Return the (X, Y) coordinate for the center point of the cell that contains the specified text.  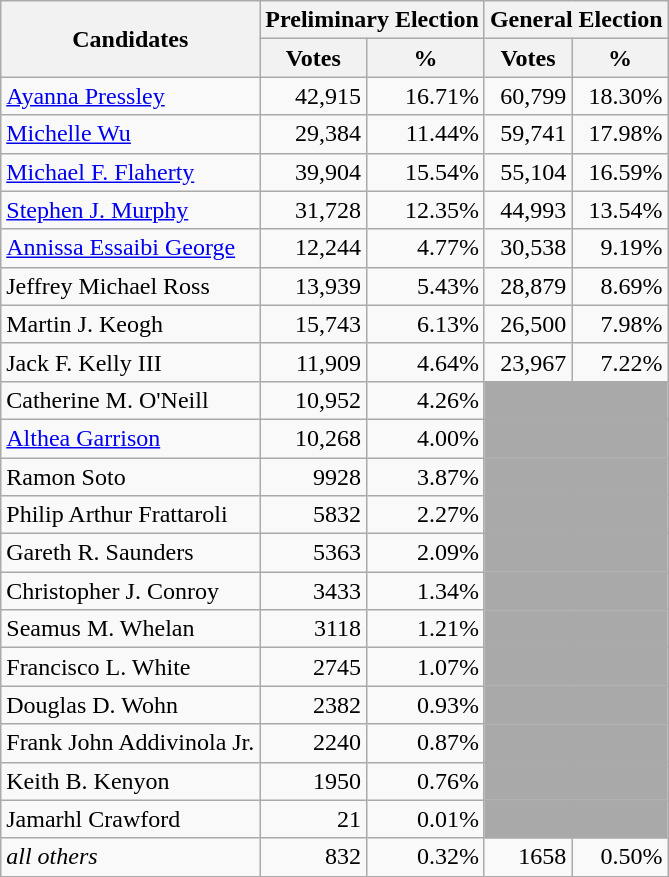
0.01% (426, 819)
Annissa Essaibi George (130, 248)
13,939 (314, 286)
Christopher J. Conroy (130, 591)
1.07% (426, 667)
12,244 (314, 248)
10,952 (314, 400)
3433 (314, 591)
2.09% (426, 553)
Jamarhl Crawford (130, 819)
1950 (314, 781)
Althea Garrison (130, 438)
1658 (528, 857)
Preliminary Election (372, 20)
7.22% (620, 362)
30,538 (528, 248)
4.77% (426, 248)
0.32% (426, 857)
8.69% (620, 286)
Ayanna Pressley (130, 96)
17.98% (620, 134)
39,904 (314, 172)
Jeffrey Michael Ross (130, 286)
0.93% (426, 705)
31,728 (314, 210)
23,967 (528, 362)
0.76% (426, 781)
5.43% (426, 286)
13.54% (620, 210)
Ramon Soto (130, 477)
7.98% (620, 324)
0.50% (620, 857)
21 (314, 819)
3.87% (426, 477)
4.26% (426, 400)
Candidates (130, 39)
15,743 (314, 324)
Michelle Wu (130, 134)
Seamus M. Whelan (130, 629)
832 (314, 857)
16.71% (426, 96)
1.34% (426, 591)
3118 (314, 629)
0.87% (426, 743)
Keith B. Kenyon (130, 781)
Stephen J. Murphy (130, 210)
16.59% (620, 172)
Catherine M. O'Neill (130, 400)
2.27% (426, 515)
28,879 (528, 286)
Jack F. Kelly III (130, 362)
Michael F. Flaherty (130, 172)
Philip Arthur Frattaroli (130, 515)
4.00% (426, 438)
2745 (314, 667)
55,104 (528, 172)
18.30% (620, 96)
Frank John Addivinola Jr. (130, 743)
59,741 (528, 134)
11,909 (314, 362)
12.35% (426, 210)
all others (130, 857)
15.54% (426, 172)
Gareth R. Saunders (130, 553)
29,384 (314, 134)
General Election (576, 20)
6.13% (426, 324)
4.64% (426, 362)
2240 (314, 743)
2382 (314, 705)
Douglas D. Wohn (130, 705)
44,993 (528, 210)
9.19% (620, 248)
42,915 (314, 96)
60,799 (528, 96)
9928 (314, 477)
Martin J. Keogh (130, 324)
Francisco L. White (130, 667)
11.44% (426, 134)
5363 (314, 553)
5832 (314, 515)
26,500 (528, 324)
10,268 (314, 438)
1.21% (426, 629)
